Provide the (X, Y) coordinate of the cell's center where the given text is located.  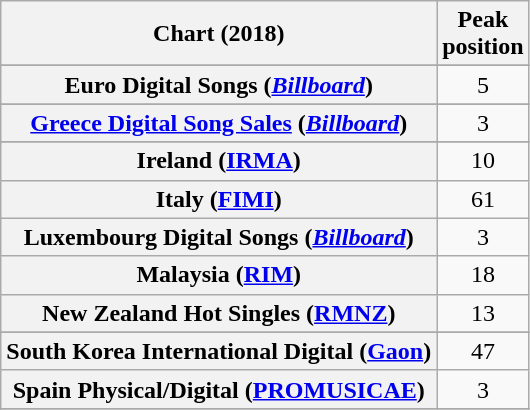
10 (483, 161)
Chart (2018) (219, 34)
61 (483, 199)
South Korea International Digital (Gaon) (219, 351)
5 (483, 85)
Euro Digital Songs (Billboard) (219, 85)
Malaysia (RIM) (219, 275)
Ireland (IRMA) (219, 161)
Peak position (483, 34)
Greece Digital Song Sales (Billboard) (219, 123)
Spain Physical/Digital (PROMUSICAE) (219, 389)
18 (483, 275)
47 (483, 351)
Luxembourg Digital Songs (Billboard) (219, 237)
Italy (FIMI) (219, 199)
13 (483, 313)
New Zealand Hot Singles (RMNZ) (219, 313)
